Locate the cell with the specified text and output its [X, Y] center coordinate. 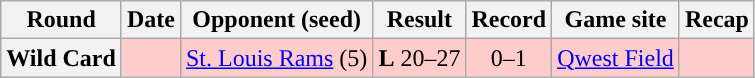
Qwest Field [616, 58]
Round [62, 20]
Game site [616, 20]
Recap [716, 20]
Record [509, 20]
Date [150, 20]
Wild Card [62, 58]
Opponent (seed) [276, 20]
St. Louis Rams (5) [276, 58]
Result [420, 20]
L 20–27 [420, 58]
0–1 [509, 58]
